Determine the (X, Y) coordinate at the center of the cell enclosing the given text.  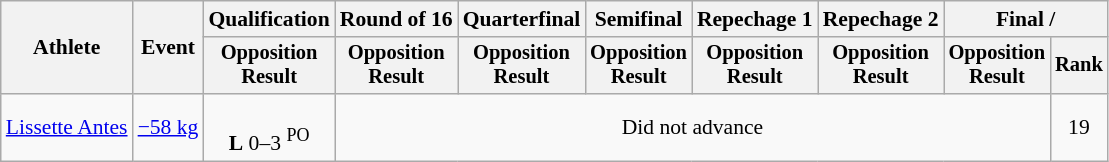
19 (1079, 128)
L 0–3 PO (268, 128)
Qualification (268, 19)
Repechage 1 (755, 19)
Quarterfinal (522, 19)
−58 kg (168, 128)
Semifinal (638, 19)
Lissette Antes (67, 128)
Event (168, 48)
Repechage 2 (881, 19)
Round of 16 (396, 19)
Did not advance (692, 128)
Final / (1026, 19)
Rank (1079, 66)
Athlete (67, 48)
